Determine the [x, y] coordinate at the center of the cell enclosing the given text.  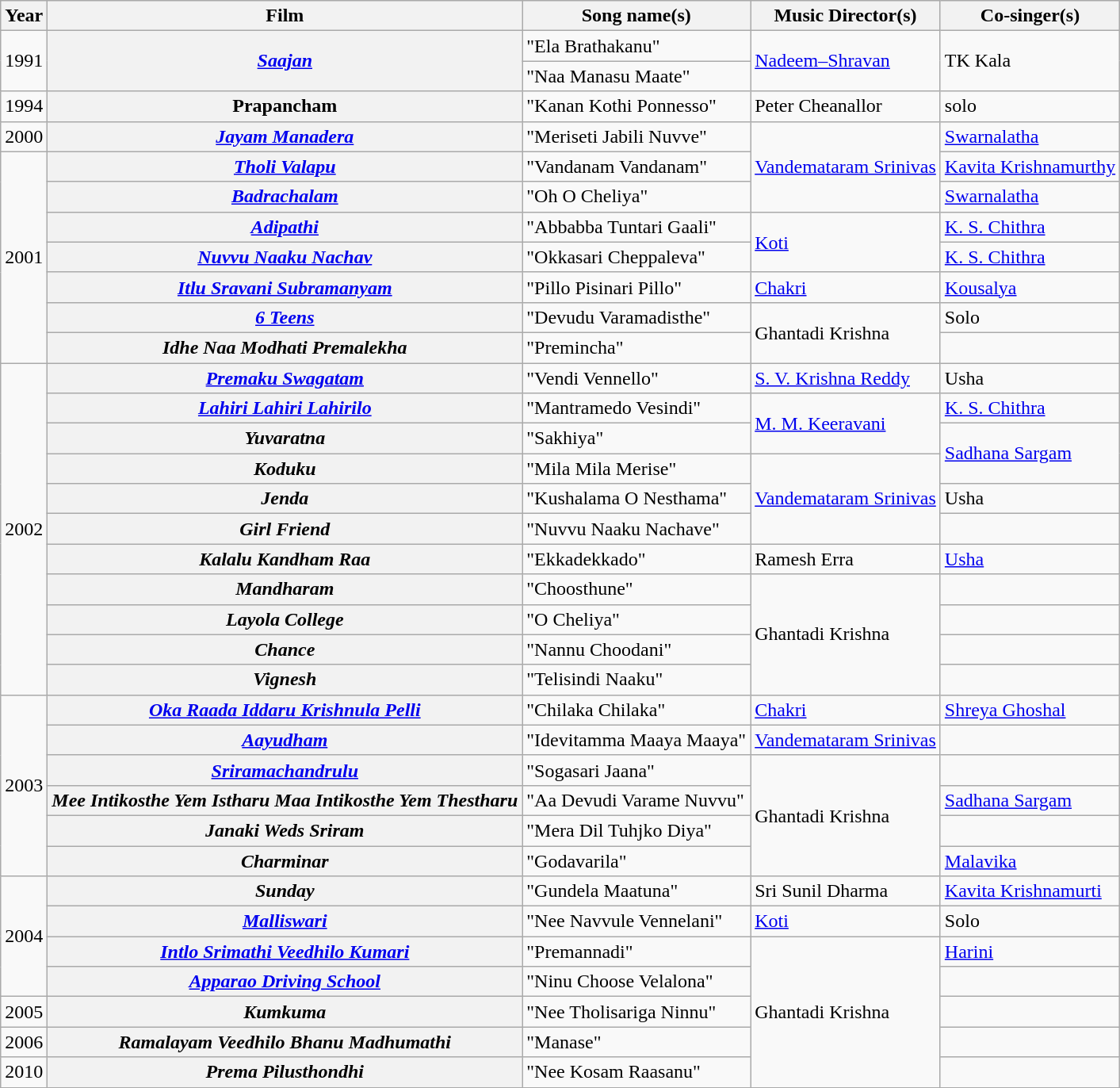
Jenda [285, 499]
6 Teens [285, 317]
2003 [24, 785]
2002 [24, 530]
"Telisindi Naaku" [636, 680]
Charminar [285, 860]
Tholi Valapu [285, 167]
"Ela Brathakanu" [636, 46]
Kavita Krishnamurthy [1030, 167]
Harini [1030, 952]
Itlu Sravani Subramanyam [285, 287]
"Nuvvu Naaku Nachave" [636, 529]
Co-singer(s) [1030, 16]
"Vendi Vennello" [636, 378]
Jayam Manadera [285, 136]
S. V. Krishna Reddy [846, 378]
Chance [285, 649]
Malliswari [285, 921]
"Okkasari Cheppaleva" [636, 257]
Sriramachandrulu [285, 770]
TK Kala [1030, 61]
"Nee Kosam Raasanu" [636, 1072]
1994 [24, 106]
Janaki Weds Sriram [285, 830]
Girl Friend [285, 529]
"Mantramedo Vesindi" [636, 408]
2005 [24, 1012]
"Abbabba Tuntari Gaali" [636, 227]
Malavika [1030, 860]
"Vandanam Vandanam" [636, 167]
Idhe Naa Modhati Premalekha [285, 347]
"Godavarila" [636, 860]
Intlo Srimathi Veedhilo Kumari [285, 952]
Lahiri Lahiri Lahirilo [285, 408]
Vignesh [285, 680]
"Sogasari Jaana" [636, 770]
Badrachalam [285, 197]
Ramalayam Veedhilo Bhanu Madhumathi [285, 1042]
Mee Intikosthe Yem Istharu Maa Intikosthe Yem Thestharu [285, 800]
"Naa Manasu Maate" [636, 76]
"Premincha" [636, 347]
2004 [24, 937]
1991 [24, 61]
"Premannadi" [636, 952]
"O Cheliya" [636, 619]
2010 [24, 1072]
Layola College [285, 619]
Premaku Swagatam [285, 378]
2006 [24, 1042]
"Ninu Choose Velalona" [636, 982]
Mandharam [285, 589]
M. M. Keeravani [846, 423]
Sri Sunil Dharma [846, 891]
Kavita Krishnamurti [1030, 891]
"Oh O Cheliya" [636, 197]
solo [1030, 106]
2000 [24, 136]
Yuvaratna [285, 439]
"Nee Tholisariga Ninnu" [636, 1012]
Kousalya [1030, 287]
Prapancham [285, 106]
"Chilaka Chilaka" [636, 710]
"Gundela Maatuna" [636, 891]
"Nannu Choodani" [636, 649]
Aayudham [285, 740]
Kumkuma [285, 1012]
"Kanan Kothi Ponnesso" [636, 106]
"Idevitamma Maaya Maaya" [636, 740]
"Ekkadekkado" [636, 559]
Nuvvu Naaku Nachav [285, 257]
"Mera Dil Tuhjko Diya" [636, 830]
Oka Raada Iddaru Krishnula Pelli [285, 710]
Peter Cheanallor [846, 106]
"Mila Mila Merise" [636, 469]
Adipathi [285, 227]
Song name(s) [636, 16]
Film [285, 16]
"Kushalama O Nesthama" [636, 499]
2001 [24, 257]
"Meriseti Jabili Nuvve" [636, 136]
Apparao Driving School [285, 982]
Koduku [285, 469]
"Devudu Varamadisthe" [636, 317]
Music Director(s) [846, 16]
Shreya Ghoshal [1030, 710]
Saajan [285, 61]
Nadeem–Shravan [846, 61]
Kalalu Kandham Raa [285, 559]
"Aa Devudi Varame Nuvvu" [636, 800]
Ramesh Erra [846, 559]
Year [24, 16]
"Choosthune" [636, 589]
Sunday [285, 891]
"Manase" [636, 1042]
Prema Pilusthondhi [285, 1072]
"Pillo Pisinari Pillo" [636, 287]
"Nee Navvule Vennelani" [636, 921]
"Sakhiya" [636, 439]
